Determine the [x, y] coordinate at the center of the cell enclosing the given text.  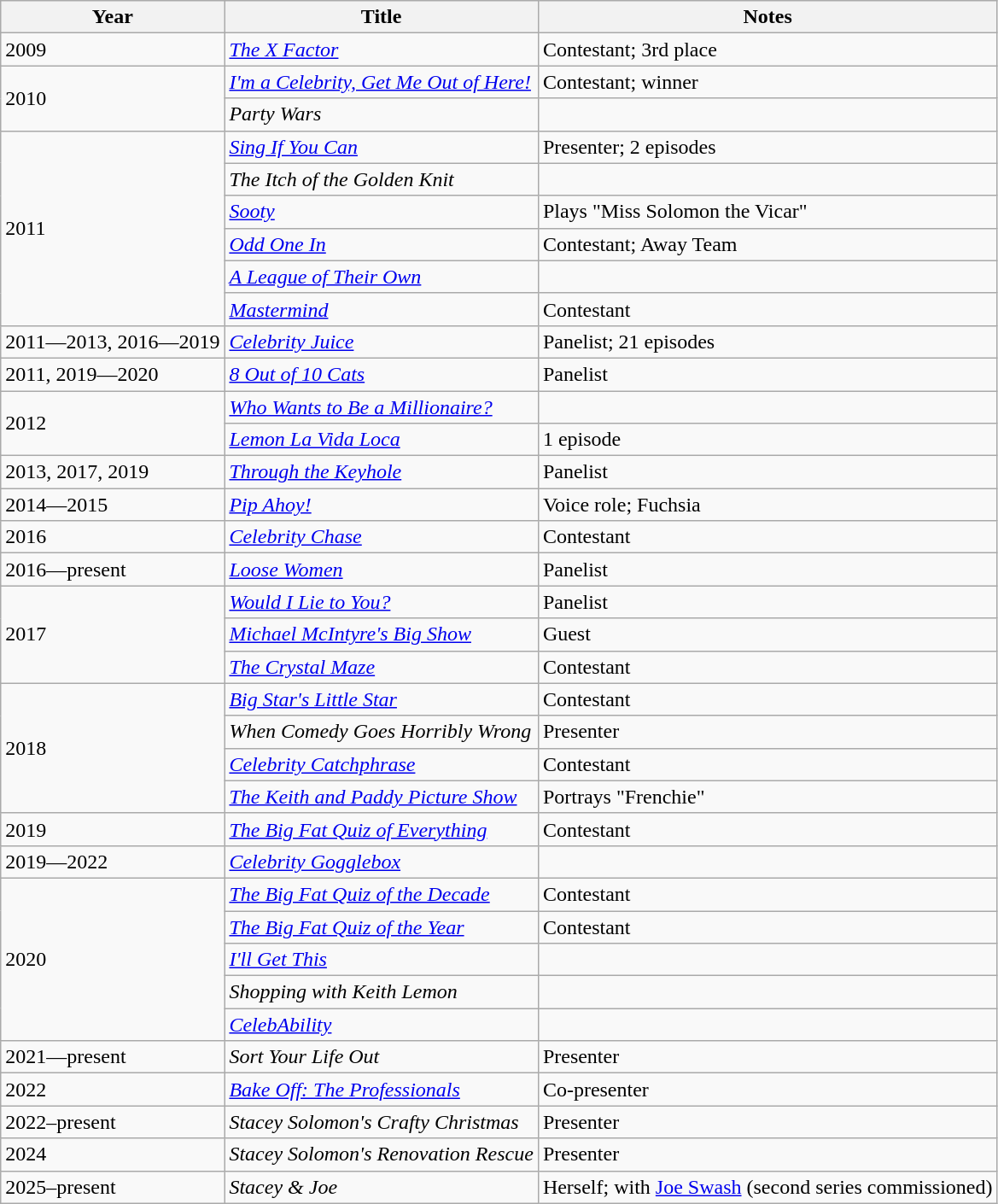
2019―2022 [113, 862]
Portrays "Frenchie" [767, 797]
Party Wars [381, 114]
Notes [767, 17]
2016 [113, 537]
8 Out of 10 Cats [381, 374]
CelebAbility [381, 1025]
The Itch of the Golden Knit [381, 179]
Celebrity Chase [381, 537]
2013, 2017, 2019 [113, 472]
A League of Their Own [381, 277]
The Big Fat Quiz of the Decade [381, 894]
2024 [113, 1154]
Michael McIntyre's Big Show [381, 634]
The X Factor [381, 50]
Who Wants to Be a Millionaire? [381, 407]
Lemon La Vida Loca [381, 440]
Through the Keyhole [381, 472]
Celebrity Juice [381, 342]
Big Star's Little Star [381, 699]
2025–present [113, 1187]
Shopping with Keith Lemon [381, 992]
Stacey & Joe [381, 1187]
2022–present [113, 1122]
2011 [113, 228]
Sing If You Can [381, 147]
Sooty [381, 212]
Celebrity Catchphrase [381, 764]
Loose Women [381, 570]
2016―present [113, 570]
Plays "Miss Solomon the Vicar" [767, 212]
Contestant; winner [767, 82]
2020 [113, 959]
Stacey Solomon's Crafty Christmas [381, 1122]
When Comedy Goes Horribly Wrong [381, 732]
The Big Fat Quiz of Everything [381, 829]
The Keith and Paddy Picture Show [381, 797]
2010 [113, 98]
2019 [113, 829]
The Crystal Maze [381, 667]
1 episode [767, 440]
Year [113, 17]
Co-presenter [767, 1090]
Odd One In [381, 244]
I'm a Celebrity, Get Me Out of Here! [381, 82]
Herself; with Joe Swash (second series commissioned) [767, 1187]
2014―2015 [113, 505]
2012 [113, 424]
2022 [113, 1090]
Guest [767, 634]
Sort Your Life Out [381, 1057]
Celebrity Gogglebox [381, 862]
2021―present [113, 1057]
Contestant; Away Team [767, 244]
Stacey Solomon's Renovation Rescue [381, 1154]
The Big Fat Quiz of the Year [381, 926]
2011―2013, 2016―2019 [113, 342]
Panelist; 21 episodes [767, 342]
2011, 2019―2020 [113, 374]
Voice role; Fuchsia [767, 505]
Contestant; 3rd place [767, 50]
Pip Ahoy! [381, 505]
Title [381, 17]
Bake Off: The Professionals [381, 1090]
Mastermind [381, 309]
I'll Get This [381, 960]
Would I Lie to You? [381, 602]
Presenter; 2 episodes [767, 147]
2018 [113, 748]
2009 [113, 50]
2017 [113, 634]
